For the text-containing cell, return its midpoint in [X, Y] coordinate format. 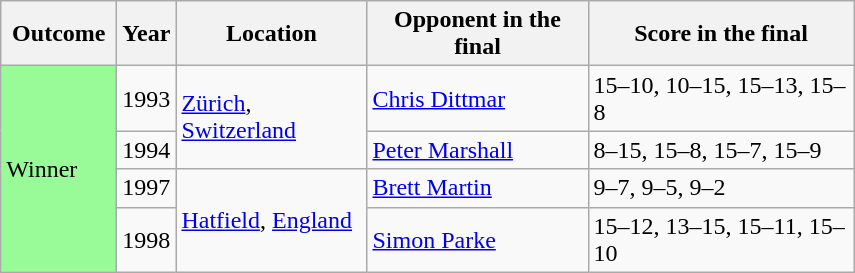
Opponent in the final [478, 34]
1993 [146, 98]
1994 [146, 150]
15–12, 13–15, 15–11, 15–10 [721, 240]
15–10, 10–15, 15–13, 15–8 [721, 98]
8–15, 15–8, 15–7, 15–9 [721, 150]
Score in the final [721, 34]
Brett Martin [478, 188]
Peter Marshall [478, 150]
Outcome [59, 34]
Location [272, 34]
Simon Parke [478, 240]
1998 [146, 240]
Winner [59, 169]
Zürich, Switzerland [272, 118]
Chris Dittmar [478, 98]
Hatfield, England [272, 220]
9–7, 9–5, 9–2 [721, 188]
Year [146, 34]
1997 [146, 188]
